Detect which cell encompasses the target text, then output its (X, Y) center coordinate. 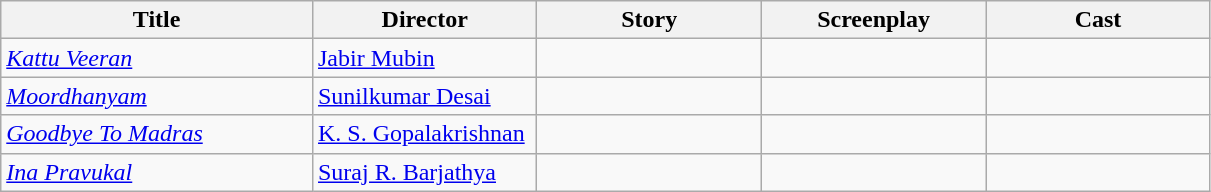
Director (424, 20)
Story (649, 20)
Ina Pravukal (157, 172)
Kattu Veeran (157, 58)
Sunilkumar Desai (424, 96)
Jabir Mubin (424, 58)
Goodbye To Madras (157, 134)
Moordhanyam (157, 96)
Cast (1098, 20)
Suraj R. Barjathya (424, 172)
Title (157, 20)
Screenplay (873, 20)
K. S. Gopalakrishnan (424, 134)
